Return the [X, Y] coordinate for the center point of the cell that contains the specified text.  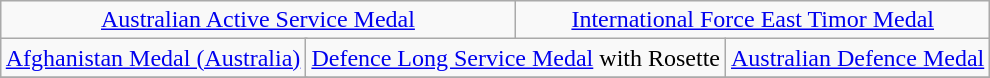
International Force East Timor Medal [753, 20]
Australian Defence Medal [857, 58]
Afghanistan Medal (Australia) [153, 58]
Defence Long Service Medal with Rosette [516, 58]
Australian Active Service Medal [258, 20]
